From the cell containing the given text, extract its center point as [X, Y] coordinate. 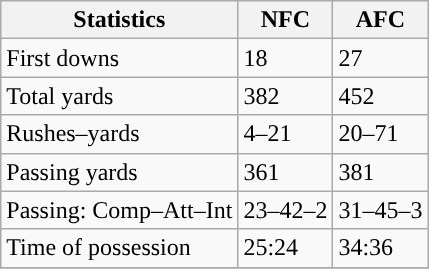
20–71 [380, 134]
381 [380, 172]
Total yards [120, 96]
34:36 [380, 248]
First downs [120, 58]
Time of possession [120, 248]
382 [286, 96]
Rushes–yards [120, 134]
361 [286, 172]
27 [380, 58]
4–21 [286, 134]
NFC [286, 20]
25:24 [286, 248]
18 [286, 58]
31–45–3 [380, 210]
AFC [380, 20]
23–42–2 [286, 210]
Passing yards [120, 172]
452 [380, 96]
Passing: Comp–Att–Int [120, 210]
Statistics [120, 20]
